Return the [X, Y] coordinate for the center point of the cell that contains the specified text.  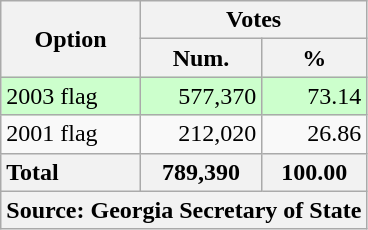
Total [71, 172]
26.86 [314, 134]
Num. [200, 58]
212,020 [200, 134]
Source: Georgia Secretary of State [184, 210]
789,390 [200, 172]
100.00 [314, 172]
Votes [253, 20]
577,370 [200, 96]
2003 flag [71, 96]
2001 flag [71, 134]
Option [71, 39]
73.14 [314, 96]
% [314, 58]
